For the text-containing cell, return its midpoint in [X, Y] coordinate format. 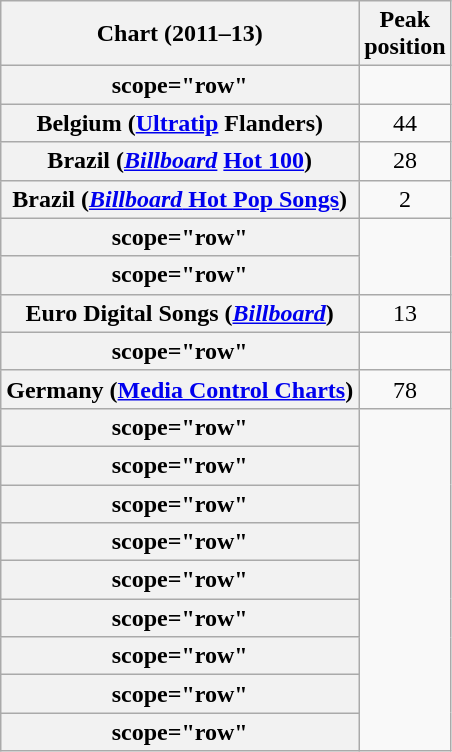
Belgium (Ultratip Flanders) [180, 123]
Chart (2011–13) [180, 34]
13 [405, 313]
Peakposition [405, 34]
Brazil (Billboard Hot 100) [180, 161]
28 [405, 161]
78 [405, 389]
2 [405, 199]
Brazil (Billboard Hot Pop Songs) [180, 199]
44 [405, 123]
Germany (Media Control Charts) [180, 389]
Euro Digital Songs (Billboard) [180, 313]
